Return the (x, y) coordinate for the center point of the cell that contains the specified text.  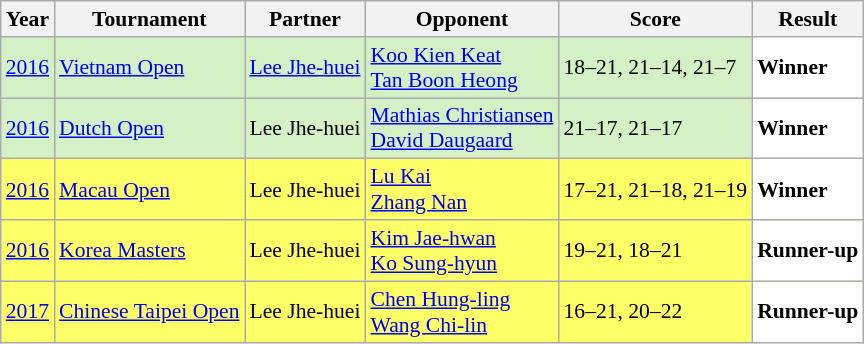
Lu Kai Zhang Nan (462, 190)
Dutch Open (149, 128)
Result (808, 19)
Korea Masters (149, 250)
Chen Hung-ling Wang Chi-lin (462, 312)
Chinese Taipei Open (149, 312)
Opponent (462, 19)
Partner (304, 19)
19–21, 18–21 (655, 250)
16–21, 20–22 (655, 312)
Mathias Christiansen David Daugaard (462, 128)
Vietnam Open (149, 68)
2017 (28, 312)
17–21, 21–18, 21–19 (655, 190)
Kim Jae-hwan Ko Sung-hyun (462, 250)
18–21, 21–14, 21–7 (655, 68)
Koo Kien Keat Tan Boon Heong (462, 68)
Macau Open (149, 190)
Score (655, 19)
Year (28, 19)
21–17, 21–17 (655, 128)
Tournament (149, 19)
